Detect which cell encompasses the target text, then output its [x, y] center coordinate. 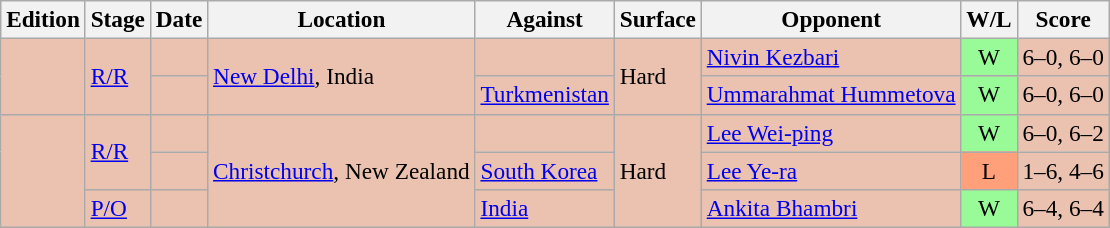
Opponent [831, 19]
Surface [658, 19]
Ankita Bhambri [831, 208]
Against [544, 19]
Date [178, 19]
W/L [989, 19]
Score [1063, 19]
L [989, 170]
1–6, 4–6 [1063, 170]
Lee Wei-ping [831, 133]
6–0, 6–2 [1063, 133]
Ummarahmat Hummetova [831, 95]
Nivin Kezbari [831, 57]
Lee Ye-ra [831, 170]
New Delhi, India [342, 76]
South Korea [544, 170]
Edition [44, 19]
P/O [118, 208]
6–4, 6–4 [1063, 208]
Turkmenistan [544, 95]
Christchurch, New Zealand [342, 170]
Stage [118, 19]
India [544, 208]
Location [342, 19]
